For the text-containing cell, return its midpoint in [x, y] coordinate format. 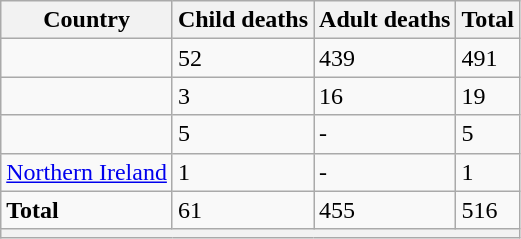
491 [488, 58]
16 [385, 96]
516 [488, 210]
Northern Ireland [87, 172]
19 [488, 96]
Child deaths [242, 20]
Country [87, 20]
3 [242, 96]
455 [385, 210]
Adult deaths [385, 20]
61 [242, 210]
52 [242, 58]
439 [385, 58]
